Search for the cell housing the specified text and yield its [x, y] center coordinate. 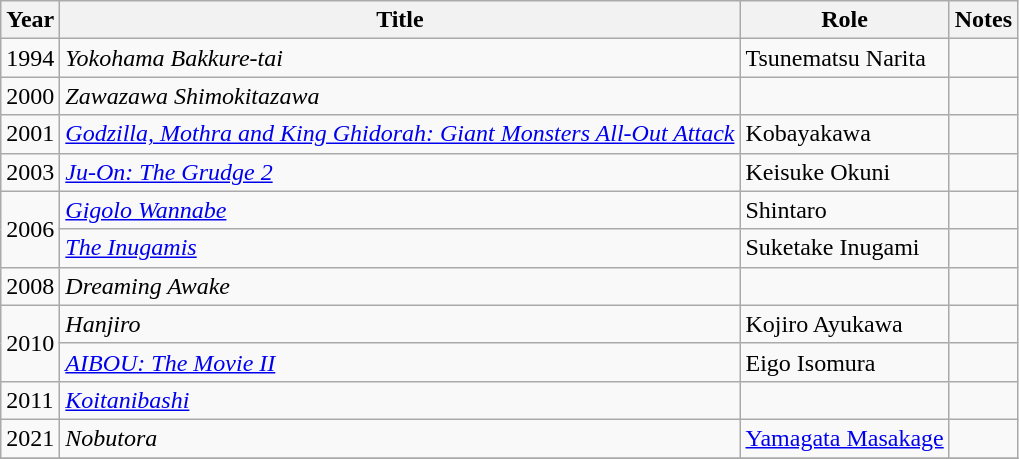
Zawazawa Shimokitazawa [400, 96]
2021 [30, 438]
2008 [30, 286]
2001 [30, 134]
Gigolo Wannabe [400, 210]
Notes [983, 20]
Nobutora [400, 438]
1994 [30, 58]
Shintaro [844, 210]
Title [400, 20]
Godzilla, Mothra and King Ghidorah: Giant Monsters All-Out Attack [400, 134]
Role [844, 20]
2000 [30, 96]
Tsunematsu Narita [844, 58]
Kobayakawa [844, 134]
Yamagata Masakage [844, 438]
Year [30, 20]
Hanjiro [400, 324]
Keisuke Okuni [844, 172]
2006 [30, 229]
Kojiro Ayukawa [844, 324]
Eigo Isomura [844, 362]
Dreaming Awake [400, 286]
AIBOU: The Movie II [400, 362]
Yokohama Bakkure-tai [400, 58]
2011 [30, 400]
Suketake Inugami [844, 248]
2003 [30, 172]
Koitanibashi [400, 400]
The Inugamis [400, 248]
Ju-On: The Grudge 2 [400, 172]
2010 [30, 343]
